Pinpoint the cell where the given text exists, returning its (X, Y) midpoint coordinate. 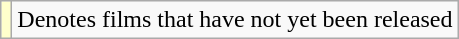
Denotes films that have not yet been released (235, 20)
